Return (x, y) of the center of cell containing provided text 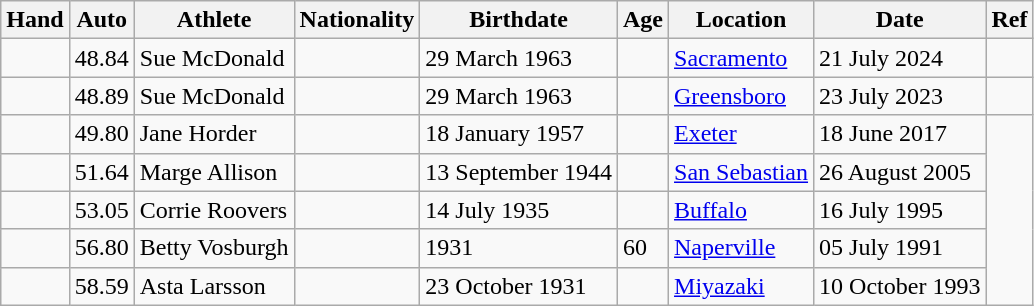
Jane Horder (214, 134)
51.64 (102, 172)
Birthdate (519, 20)
Betty Vosburgh (214, 248)
14 July 1935 (519, 210)
18 January 1957 (519, 134)
05 July 1991 (900, 248)
48.84 (102, 58)
Age (642, 20)
21 July 2024 (900, 58)
26 August 2005 (900, 172)
56.80 (102, 248)
10 October 1993 (900, 286)
Exeter (742, 134)
Asta Larsson (214, 286)
60 (642, 248)
Auto (102, 20)
Location (742, 20)
Miyazaki (742, 286)
Ref (1010, 20)
Corrie Roovers (214, 210)
Athlete (214, 20)
16 July 1995 (900, 210)
Hand (35, 20)
23 October 1931 (519, 286)
Date (900, 20)
58.59 (102, 286)
Nationality (357, 20)
Marge Allison (214, 172)
Buffalo (742, 210)
18 June 2017 (900, 134)
13 September 1944 (519, 172)
Sacramento (742, 58)
53.05 (102, 210)
49.80 (102, 134)
San Sebastian (742, 172)
23 July 2023 (900, 96)
Naperville (742, 248)
Greensboro (742, 96)
1931 (519, 248)
48.89 (102, 96)
